Return [x, y] of the center of cell containing provided text 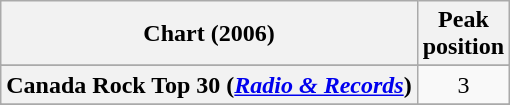
Canada Rock Top 30 (Radio & Records) [209, 85]
Peakposition [463, 34]
Chart (2006) [209, 34]
3 [463, 85]
